For the text-containing cell, return its midpoint in [X, Y] coordinate format. 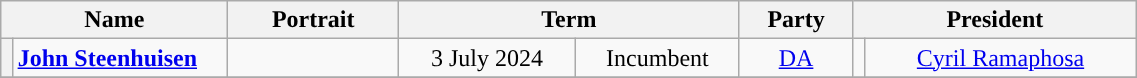
Name [114, 20]
Party [796, 20]
John Steenhuisen [120, 58]
President [995, 20]
Portrait [314, 20]
Term [568, 20]
Incumbent [658, 58]
3 July 2024 [486, 58]
DA [796, 58]
Cyril Ramaphosa [1000, 58]
